For the text-containing cell, return its midpoint in (X, Y) coordinate format. 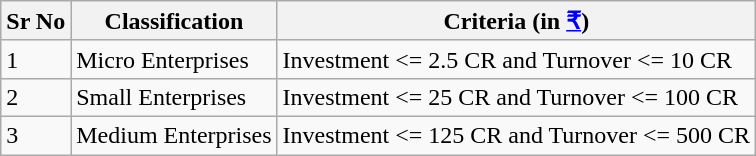
2 (36, 97)
1 (36, 59)
Micro Enterprises (174, 59)
Investment <= 25 CR and Turnover <= 100 CR (516, 97)
3 (36, 135)
Medium Enterprises (174, 135)
Investment <= 125 CR and Turnover <= 500 CR (516, 135)
Sr No (36, 21)
Classification (174, 21)
Criteria (in ₹) (516, 21)
Investment <= 2.5 CR and Turnover <= 10 CR (516, 59)
Small Enterprises (174, 97)
